Find where the given text appears and provide that cell's center as (X, Y) coordinate. 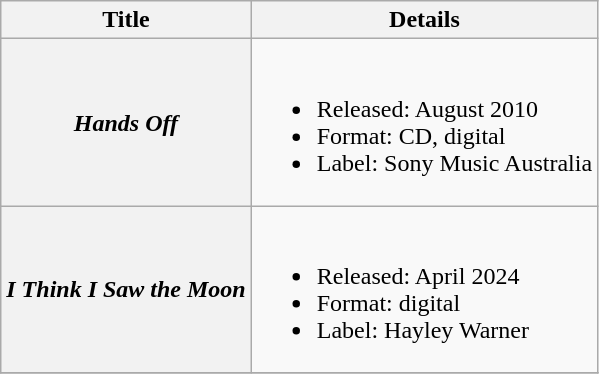
Released: August 2010Format: CD, digitalLabel: Sony Music Australia (424, 122)
I Think I Saw the Moon (126, 290)
Details (424, 20)
Released: April 2024Format: digitalLabel: Hayley Warner (424, 290)
Hands Off (126, 122)
Title (126, 20)
